Return [x, y] of the center of cell containing provided text 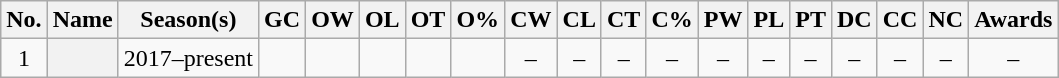
OW [333, 20]
OL [382, 20]
PT [811, 20]
PL [769, 20]
O% [478, 20]
Awards [1014, 20]
Name [82, 20]
GC [282, 20]
1 [24, 58]
2017–present [188, 58]
CC [900, 20]
OT [428, 20]
PW [723, 20]
CL [579, 20]
CW [531, 20]
NC [946, 20]
CT [623, 20]
Season(s) [188, 20]
C% [672, 20]
DC [854, 20]
No. [24, 20]
